Identify which cell holds the provided text, then report its (X, Y) central coordinate. 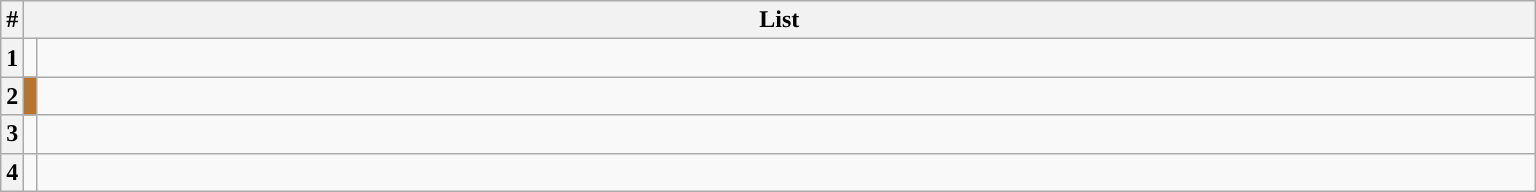
2 (12, 96)
1 (12, 58)
List (780, 20)
# (12, 20)
4 (12, 172)
3 (12, 134)
